Locate the cell with the specified text and output its (x, y) center coordinate. 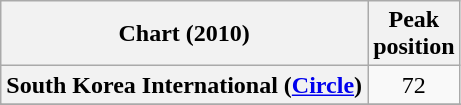
Peakposition (414, 34)
Chart (2010) (184, 34)
72 (414, 85)
South Korea International (Circle) (184, 85)
